Search for the cell housing the specified text and yield its [x, y] center coordinate. 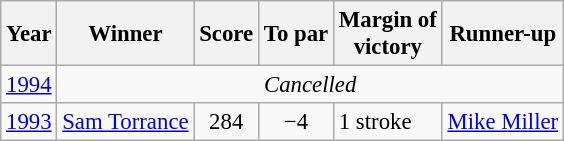
Sam Torrance [126, 122]
1994 [29, 85]
1 stroke [388, 122]
1993 [29, 122]
Mike Miller [502, 122]
To par [296, 34]
Score [226, 34]
Runner-up [502, 34]
Margin ofvictory [388, 34]
284 [226, 122]
Cancelled [310, 85]
Year [29, 34]
−4 [296, 122]
Winner [126, 34]
